Provide the [X, Y] coordinate of the cell's center where the given text is located.  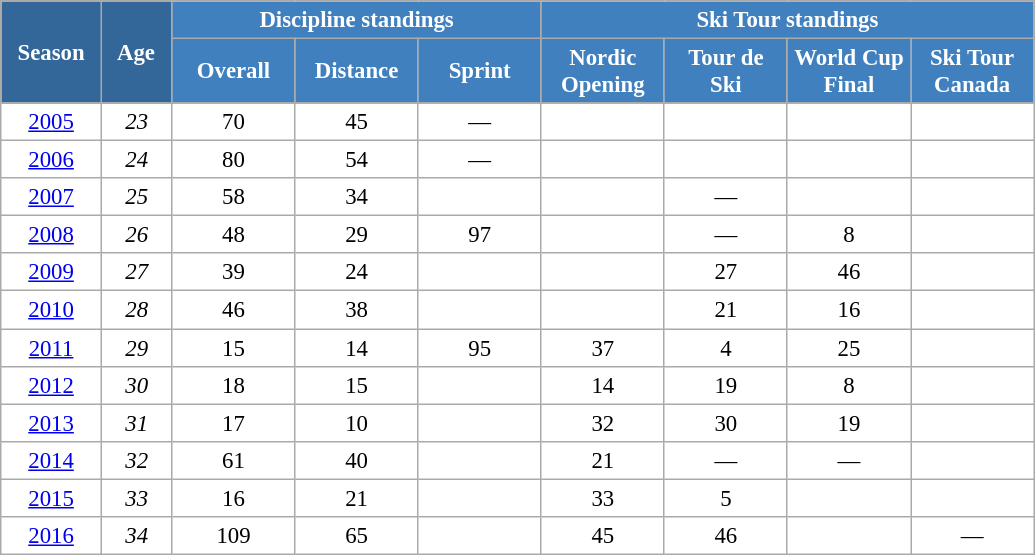
18 [234, 385]
70 [234, 122]
2007 [52, 197]
40 [356, 460]
38 [356, 310]
Age [136, 52]
NordicOpening [602, 72]
2010 [52, 310]
95 [480, 348]
26 [136, 235]
2009 [52, 273]
97 [480, 235]
48 [234, 235]
10 [356, 423]
61 [234, 460]
Discipline standings [356, 20]
Ski TourCanada [972, 72]
2011 [52, 348]
Ski Tour standings [787, 20]
2008 [52, 235]
2012 [52, 385]
39 [234, 273]
Distance [356, 72]
31 [136, 423]
2006 [52, 160]
World CupFinal [848, 72]
17 [234, 423]
2013 [52, 423]
65 [356, 536]
54 [356, 160]
Tour deSki [726, 72]
Overall [234, 72]
4 [726, 348]
28 [136, 310]
2005 [52, 122]
80 [234, 160]
109 [234, 536]
2016 [52, 536]
Season [52, 52]
2015 [52, 498]
2014 [52, 460]
Sprint [480, 72]
23 [136, 122]
37 [602, 348]
5 [726, 498]
58 [234, 197]
